Pinpoint the cell where the given text exists, returning its (X, Y) midpoint coordinate. 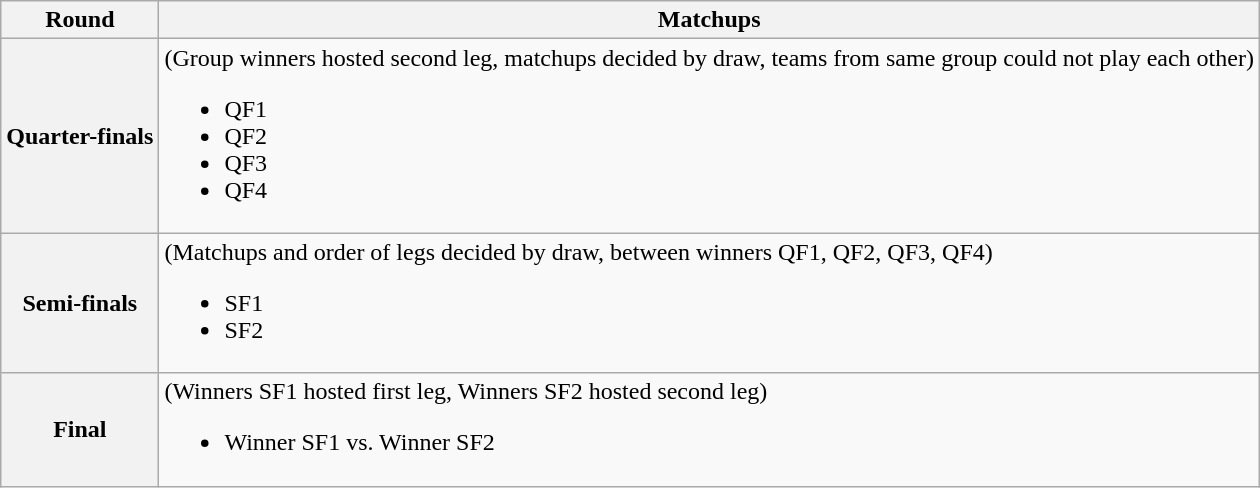
Semi-finals (80, 303)
Quarter-finals (80, 136)
(Winners SF1 hosted first leg, Winners SF2 hosted second leg)Winner SF1 vs. Winner SF2 (710, 430)
Matchups (710, 20)
Round (80, 20)
(Group winners hosted second leg, matchups decided by draw, teams from same group could not play each other)QF1QF2QF3QF4 (710, 136)
(Matchups and order of legs decided by draw, between winners QF1, QF2, QF3, QF4)SF1SF2 (710, 303)
Final (80, 430)
